For the text-containing cell, return its midpoint in (x, y) coordinate format. 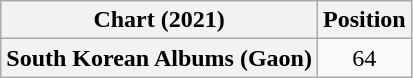
64 (364, 58)
South Korean Albums (Gaon) (160, 58)
Position (364, 20)
Chart (2021) (160, 20)
